Detect which cell encompasses the target text, then output its [x, y] center coordinate. 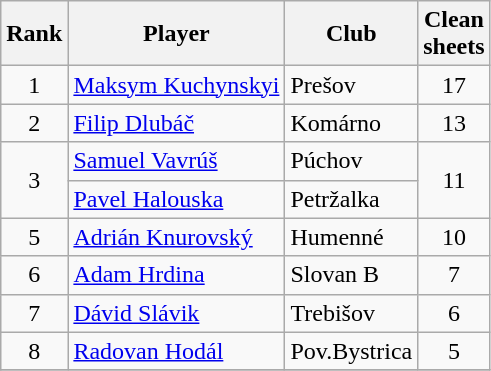
Maksym Kuchynskyi [176, 85]
Club [352, 34]
Filip Dlubáč [176, 123]
11 [454, 180]
Trebišov [352, 313]
Radovan Hodál [176, 351]
Adrián Knurovský [176, 237]
Pov.Bystrica [352, 351]
Dávid Slávik [176, 313]
3 [34, 180]
Humenné [352, 237]
Rank [34, 34]
Clean sheets [454, 34]
Púchov [352, 161]
10 [454, 237]
17 [454, 85]
Slovan B [352, 275]
2 [34, 123]
8 [34, 351]
Samuel Vavrúš [176, 161]
Komárno [352, 123]
Petržalka [352, 199]
Player [176, 34]
Pavel Halouska [176, 199]
1 [34, 85]
13 [454, 123]
Prešov [352, 85]
Adam Hrdina [176, 275]
